Search for the cell housing the specified text and yield its [X, Y] center coordinate. 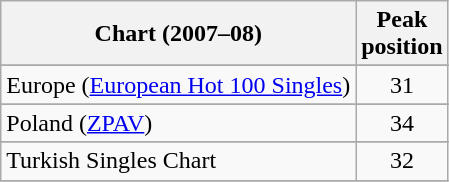
Chart (2007–08) [178, 34]
32 [402, 161]
Turkish Singles Chart [178, 161]
Europe (European Hot 100 Singles) [178, 85]
31 [402, 85]
34 [402, 123]
Poland (ZPAV) [178, 123]
Peakposition [402, 34]
